Capture the cell that displays the provided text and extract its (x, y) central coordinate. 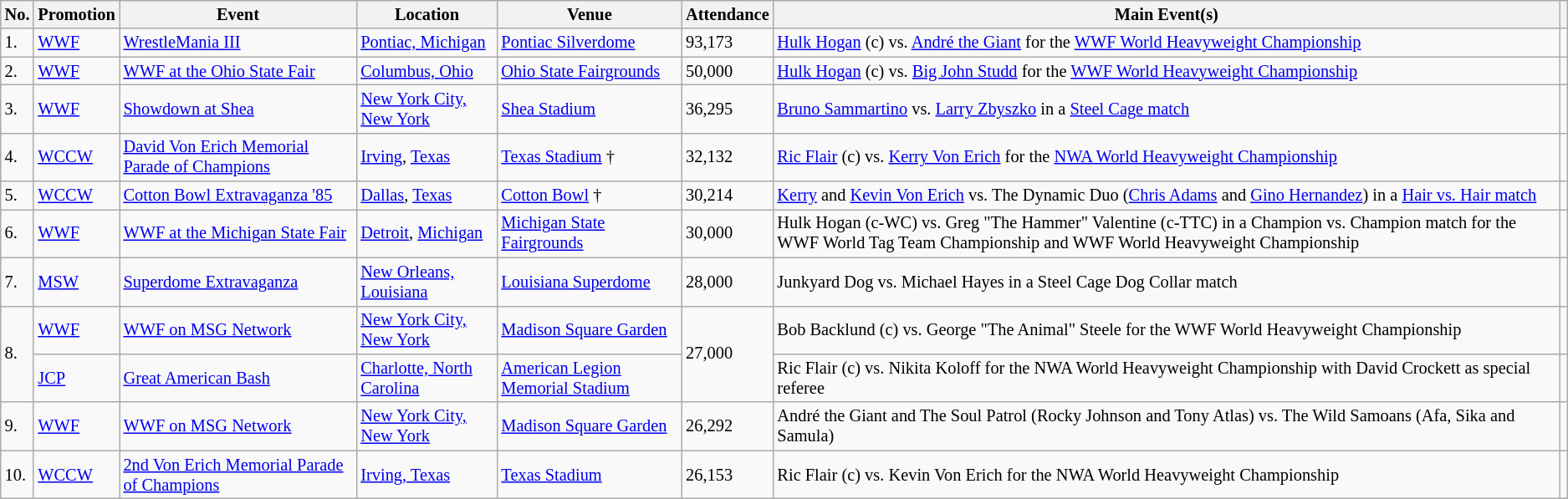
Location (426, 14)
Shea Stadium (590, 109)
30,214 (728, 196)
Cotton Bowl † (590, 196)
Pontiac Silverdome (590, 43)
Attendance (728, 14)
30,000 (728, 233)
32,132 (728, 157)
André the Giant and The Soul Patrol (Rocky Johnson and Tony Atlas) vs. The Wild Samoans (Afa, Sika and Samula) (1167, 426)
9. (18, 426)
10. (18, 475)
7. (18, 282)
Charlotte, North Carolina (426, 378)
28,000 (728, 282)
Bob Backlund (c) vs. George "The Animal" Steele for the WWF World Heavyweight Championship (1167, 330)
Ric Flair (c) vs. Kerry Von Erich for the NWA World Heavyweight Championship (1167, 157)
JCP (76, 378)
2nd Von Erich Memorial Parade of Champions (238, 475)
Main Event(s) (1167, 14)
Promotion (76, 14)
Ohio State Fairgrounds (590, 71)
MSW (76, 282)
36,295 (728, 109)
WrestleMania III (238, 43)
6. (18, 233)
Ric Flair (c) vs. Nikita Koloff for the NWA World Heavyweight Championship with David Crockett as special referee (1167, 378)
27,000 (728, 354)
Texas Stadium † (590, 157)
Cotton Bowl Extravaganza '85 (238, 196)
Hulk Hogan (c) vs. Big John Studd for the WWF World Heavyweight Championship (1167, 71)
Ric Flair (c) vs. Kevin Von Erich for the NWA World Heavyweight Championship (1167, 475)
3. (18, 109)
5. (18, 196)
American Legion Memorial Stadium (590, 378)
Kerry and Kevin Von Erich vs. The Dynamic Duo (Chris Adams and Gino Hernandez) in a Hair vs. Hair match (1167, 196)
No. (18, 14)
Michigan State Fairgrounds (590, 233)
Great American Bash (238, 378)
Event (238, 14)
Showdown at Shea (238, 109)
Superdome Extravaganza (238, 282)
David Von Erich Memorial Parade of Champions (238, 157)
Junkyard Dog vs. Michael Hayes in a Steel Cage Dog Collar match (1167, 282)
4. (18, 157)
WWF at the Ohio State Fair (238, 71)
26,292 (728, 426)
Bruno Sammartino vs. Larry Zbyszko in a Steel Cage match (1167, 109)
Pontiac, Michigan (426, 43)
26,153 (728, 475)
Detroit, Michigan (426, 233)
Hulk Hogan (c) vs. André the Giant for the WWF World Heavyweight Championship (1167, 43)
Columbus, Ohio (426, 71)
Venue (590, 14)
8. (18, 354)
Louisiana Superdome (590, 282)
WWF at the Michigan State Fair (238, 233)
New Orleans, Louisiana (426, 282)
2. (18, 71)
93,173 (728, 43)
Texas Stadium (590, 475)
Dallas, Texas (426, 196)
50,000 (728, 71)
1. (18, 43)
